For the text-containing cell, return its midpoint in [X, Y] coordinate format. 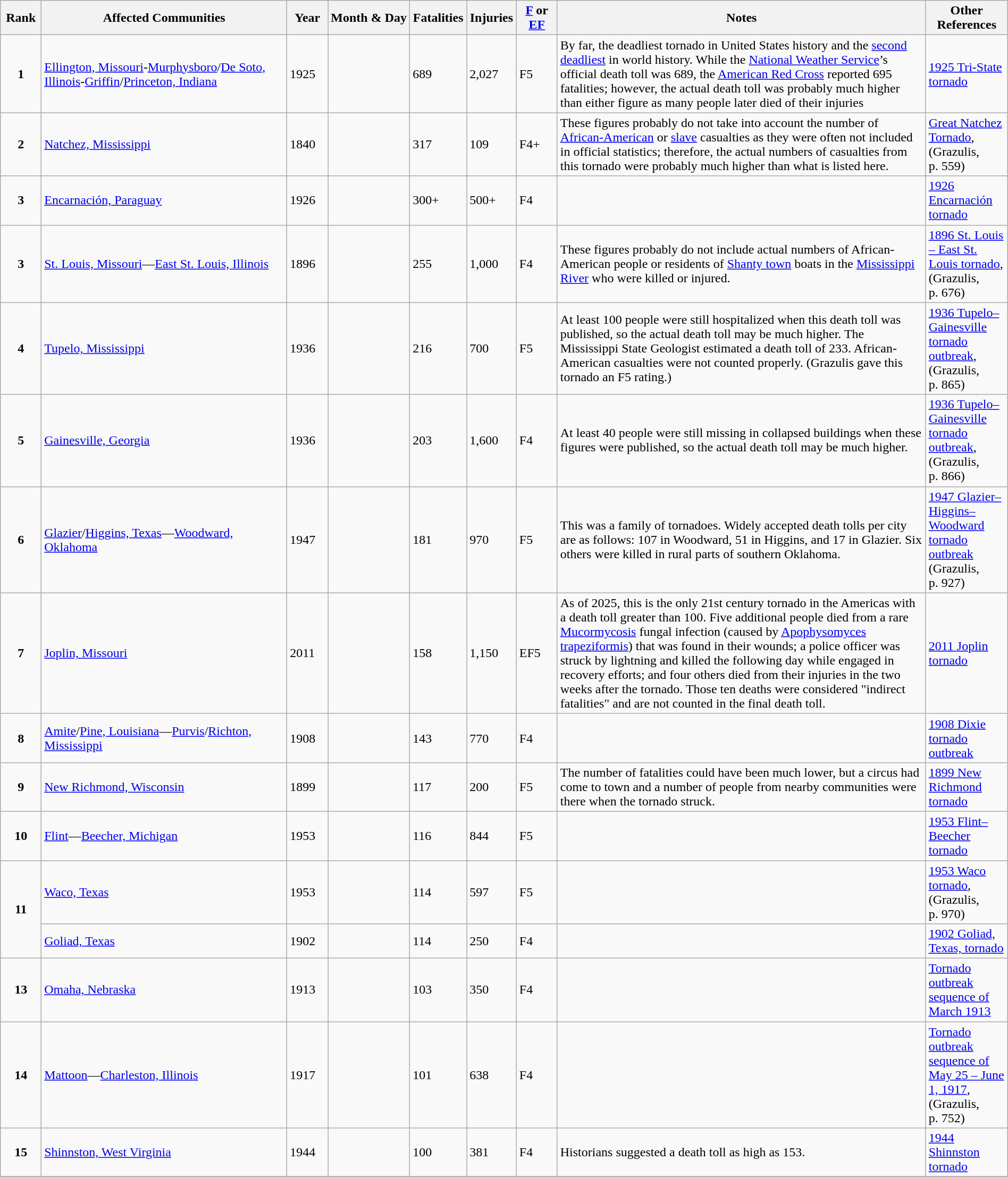
8 [21, 738]
2,027 [492, 74]
St. Louis, Missouri—East St. Louis, Illinois [164, 264]
Encarnación, Paraguay [164, 200]
11 [21, 909]
New Richmond, Wisconsin [164, 787]
9 [21, 787]
255 [438, 264]
1840 [307, 145]
500+ [492, 200]
Amite/Pine, Louisiana—Purvis/Richton, Mississippi [164, 738]
300+ [438, 200]
4 [21, 349]
109 [492, 145]
1953 Waco tornado, (Grazulis, p. 970) [967, 892]
1925 [307, 74]
Natchez, Mississippi [164, 145]
Other References [967, 18]
381 [492, 1153]
Gainesville, Georgia [164, 440]
1,000 [492, 264]
At least 40 people were still missing in collapsed buildings when these figures were published, so the actual death toll may be much higher. [741, 440]
2 [21, 145]
700 [492, 349]
216 [438, 349]
Notes [741, 18]
Month & Day [369, 18]
1926 Encarnación tornado [967, 200]
1944 [307, 1153]
15 [21, 1153]
100 [438, 1153]
350 [492, 990]
14 [21, 1075]
638 [492, 1075]
Historians suggested a death toll as high as 153. [741, 1153]
10 [21, 836]
250 [492, 941]
Tupelo, Mississippi [164, 349]
13 [21, 990]
203 [438, 440]
1917 [307, 1075]
Shinnston, West Virginia [164, 1153]
143 [438, 738]
1908 [307, 738]
1902 [307, 941]
1936 Tupelo–Gainesville tornado outbreak, (Grazulis, p. 865) [967, 349]
1936 Tupelo–Gainesville tornado outbreak, (Grazulis, p. 866) [967, 440]
1947 Glazier–Higgins–Woodward tornado outbreak (Grazulis, p. 927) [967, 540]
116 [438, 836]
2011 Joplin tornado [967, 653]
970 [492, 540]
5 [21, 440]
1,150 [492, 653]
1899 [307, 787]
181 [438, 540]
7 [21, 653]
Omaha, Nebraska [164, 990]
F or EF [537, 18]
1 [21, 74]
Waco, Texas [164, 892]
1896 St. Louis – East St. Louis tornado, (Grazulis, p. 676) [967, 264]
1925 Tri-State tornado [967, 74]
317 [438, 145]
Tornado outbreak sequence of March 1913 [967, 990]
Glazier/Higgins, Texas—Woodward, Oklahoma [164, 540]
1896 [307, 264]
Mattoon—Charleston, Illinois [164, 1075]
101 [438, 1075]
Goliad, Texas [164, 941]
770 [492, 738]
1913 [307, 990]
Great Natchez Tornado, (Grazulis, p. 559) [967, 145]
597 [492, 892]
158 [438, 653]
200 [492, 787]
1908 Dixie tornado outbreak [967, 738]
1902 Goliad, Texas, tornado [967, 941]
Injuries [492, 18]
F4+ [537, 145]
2011 [307, 653]
6 [21, 540]
1899 New Richmond tornado [967, 787]
1953 Flint–Beecher tornado [967, 836]
689 [438, 74]
Joplin, Missouri [164, 653]
Tornado outbreak sequence of May 25 – June 1, 1917, (Grazulis, p. 752) [967, 1075]
Fatalities [438, 18]
Affected Communities [164, 18]
1944 Shinnston tornado [967, 1153]
Flint—Beecher, Michigan [164, 836]
1926 [307, 200]
Ellington, Missouri-Murphysboro/De Soto, Illinois-Griffin/Princeton, Indiana [164, 74]
844 [492, 836]
Year [307, 18]
103 [438, 990]
1947 [307, 540]
Rank [21, 18]
117 [438, 787]
1,600 [492, 440]
EF5 [537, 653]
